Determine the [x, y] coordinate at the center of the cell enclosing the given text.  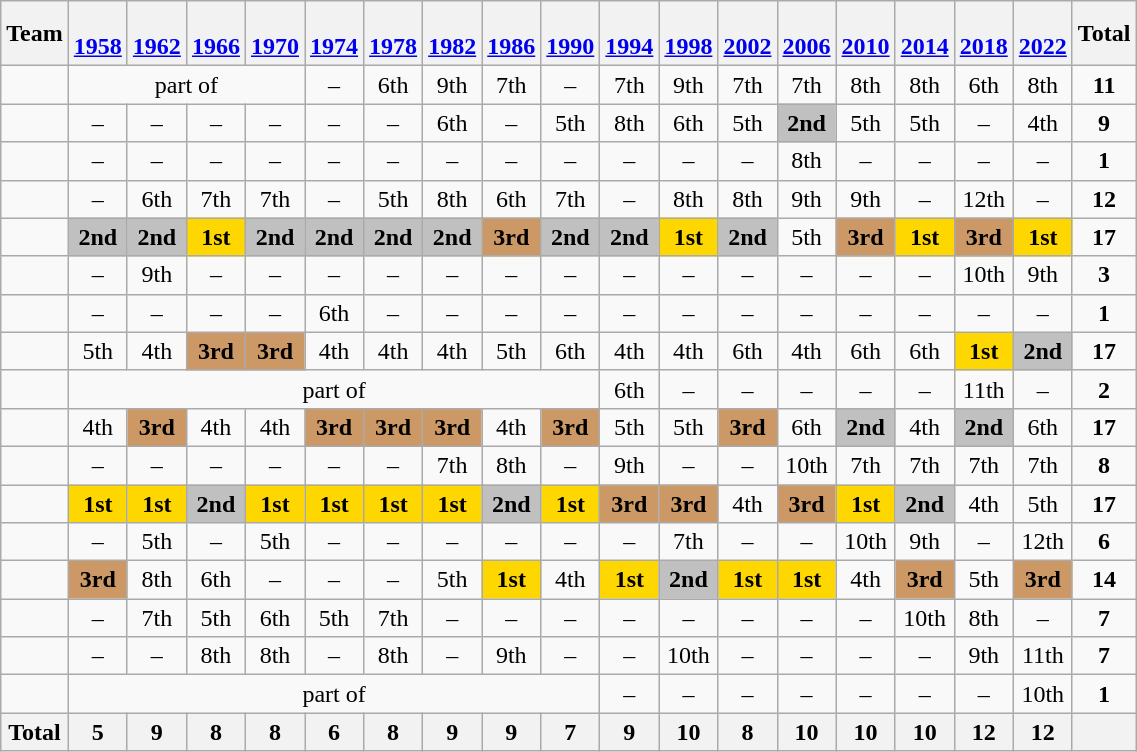
14 [1104, 580]
2014 [924, 34]
1994 [630, 34]
2018 [984, 34]
1958 [98, 34]
2 [1104, 389]
1974 [334, 34]
2022 [1042, 34]
1990 [570, 34]
1962 [156, 34]
1966 [216, 34]
1978 [394, 34]
1982 [452, 34]
2002 [748, 34]
2006 [806, 34]
11 [1104, 85]
1986 [512, 34]
Team [35, 34]
1970 [274, 34]
1998 [688, 34]
5 [98, 732]
3 [1104, 275]
2010 [866, 34]
